Scan for the cell matching the given text and deliver its (X, Y) coordinate at center. 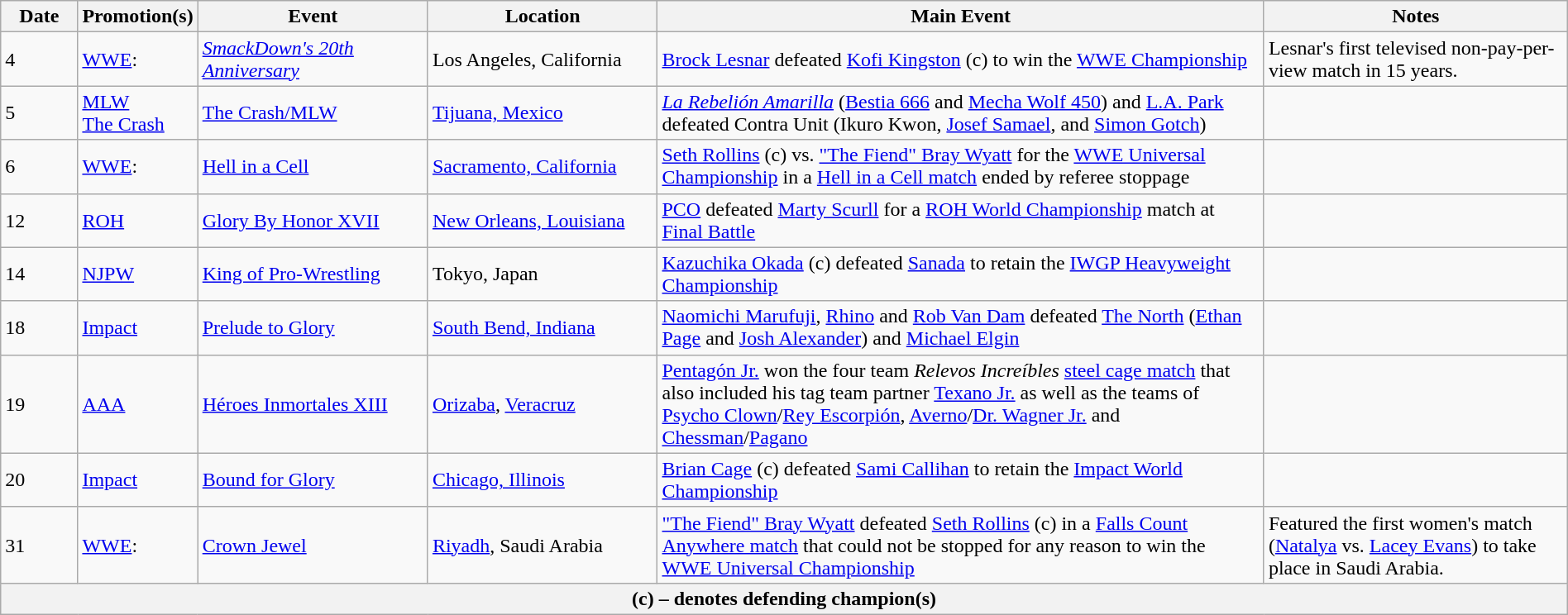
PCO defeated Marty Scurll for a ROH World Championship match at Final Battle (961, 220)
Promotion(s) (137, 17)
SmackDown's 20th Anniversary (313, 60)
New Orleans, Louisiana (543, 220)
Glory By Honor XVII (313, 220)
Main Event (961, 17)
The Crash/MLW (313, 112)
Chicago, Illinois (543, 479)
Lesnar's first televised non-pay-per-view match in 15 years. (1416, 60)
Notes (1416, 17)
NJPW (137, 274)
Kazuchika Okada (c) defeated Sanada to retain the IWGP Heavyweight Championship (961, 274)
Los Angeles, California (543, 60)
Tijuana, Mexico (543, 112)
ROH (137, 220)
Location (543, 17)
Naomichi Marufuji, Rhino and Rob Van Dam defeated The North (Ethan Page and Josh Alexander) and Michael Elgin (961, 327)
MLWThe Crash (137, 112)
5 (40, 112)
Tokyo, Japan (543, 274)
31 (40, 545)
Event (313, 17)
12 (40, 220)
Brian Cage (c) defeated Sami Callihan to retain the Impact World Championship (961, 479)
La Rebelión Amarilla (Bestia 666 and Mecha Wolf 450) and L.A. Park defeated Contra Unit (Ikuro Kwon, Josef Samael, and Simon Gotch) (961, 112)
King of Pro-Wrestling (313, 274)
18 (40, 327)
Riyadh, Saudi Arabia (543, 545)
6 (40, 167)
Date (40, 17)
Seth Rollins (c) vs. "The Fiend" Bray Wyatt for the WWE Universal Championship in a Hell in a Cell match ended by referee stoppage (961, 167)
14 (40, 274)
Prelude to Glory (313, 327)
Sacramento, California (543, 167)
4 (40, 60)
(c) – denotes defending champion(s) (784, 598)
Héroes Inmortales XIII (313, 403)
19 (40, 403)
South Bend, Indiana (543, 327)
Brock Lesnar defeated Kofi Kingston (c) to win the WWE Championship (961, 60)
AAA (137, 403)
Hell in a Cell (313, 167)
Bound for Glory (313, 479)
20 (40, 479)
Orizaba, Veracruz (543, 403)
Featured the first women's match (Natalya vs. Lacey Evans) to take place in Saudi Arabia. (1416, 545)
Crown Jewel (313, 545)
